From the cell containing the given text, extract its center point as (X, Y) coordinate. 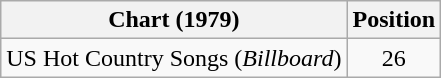
Chart (1979) (174, 20)
26 (394, 58)
US Hot Country Songs (Billboard) (174, 58)
Position (394, 20)
